Detect which cell encompasses the target text, then output its [X, Y] center coordinate. 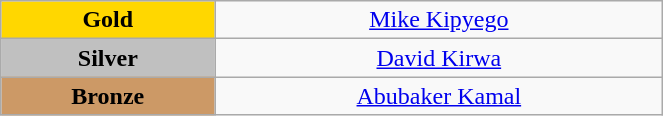
Bronze [108, 96]
David Kirwa [439, 58]
Abubaker Kamal [439, 96]
Mike Kipyego [439, 20]
Gold [108, 20]
Silver [108, 58]
